Return (X, Y) of the center of cell containing provided text 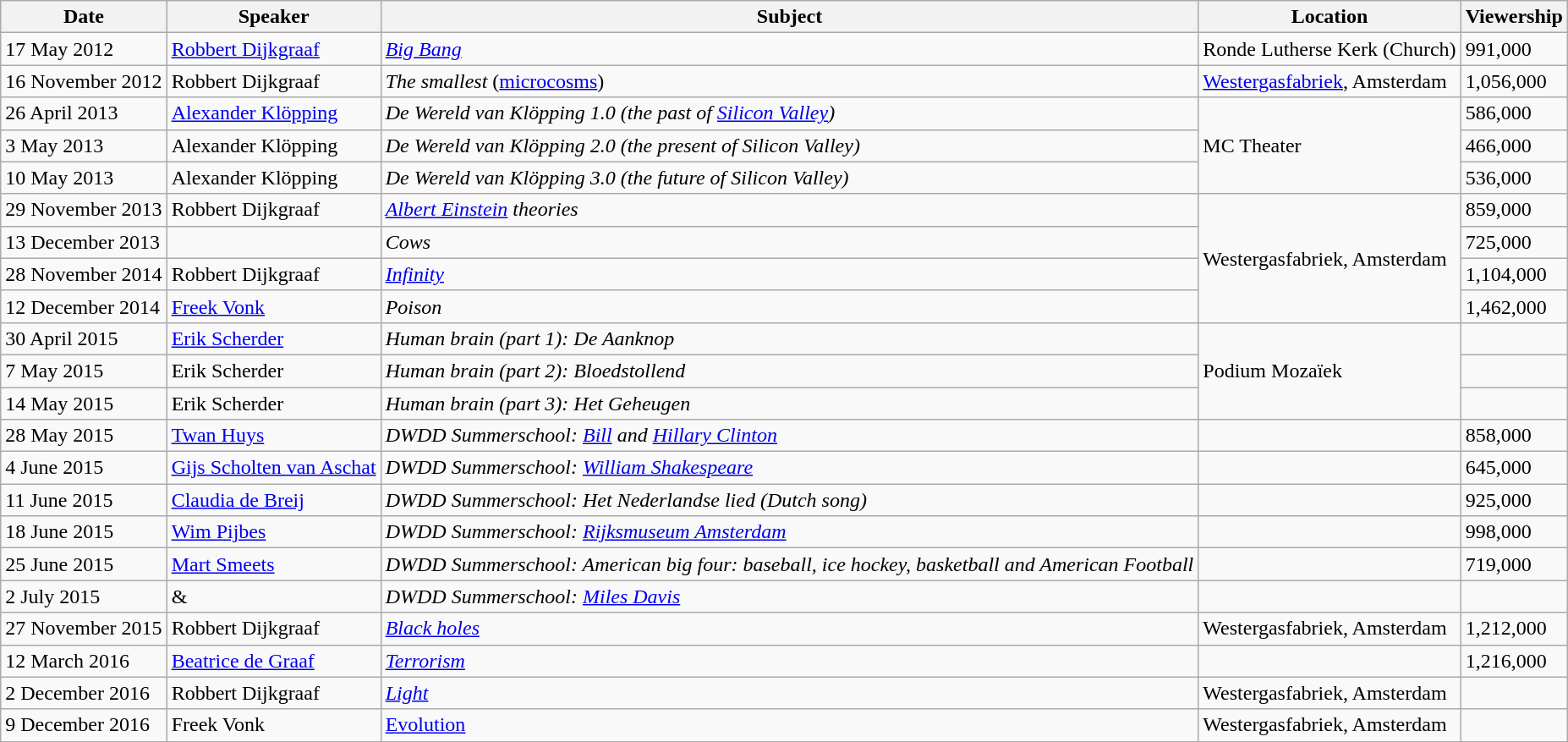
16 November 2012 (84, 81)
645,000 (1514, 468)
9 December 2016 (84, 725)
26 April 2013 (84, 113)
DWDD Summerschool: American big four: baseball, ice hockey, basketball and American Football (790, 564)
Big Bang (790, 49)
Podium Mozaïek (1330, 371)
Evolution (790, 725)
De Wereld van Klöpping 2.0 (the present of Silicon Valley) (790, 146)
725,000 (1514, 242)
1,462,000 (1514, 306)
925,000 (1514, 500)
Wim Pijbes (274, 532)
12 March 2016 (84, 661)
De Wereld van Klöpping 1.0 (the past of Silicon Valley) (790, 113)
719,000 (1514, 564)
Terrorism (790, 661)
Poison (790, 306)
11 June 2015 (84, 500)
Date (84, 17)
DWDD Summerschool: Rijksmuseum Amsterdam (790, 532)
10 May 2013 (84, 178)
The smallest (microcosms) (790, 81)
27 November 2015 (84, 629)
Mart Smeets (274, 564)
7 May 2015 (84, 371)
3 May 2013 (84, 146)
DWDD Summerschool: Miles Davis (790, 596)
Claudia de Breij (274, 500)
25 June 2015 (84, 564)
1,104,000 (1514, 274)
De Wereld van Klöpping 3.0 (the future of Silicon Valley) (790, 178)
Human brain (part 2): Bloedstollend (790, 371)
Twan Huys (274, 436)
Beatrice de Graaf (274, 661)
1,216,000 (1514, 661)
Human brain (part 3): Het Geheugen (790, 404)
1,056,000 (1514, 81)
Human brain (part 1): De Aanknop (790, 338)
Ronde Lutherse Kerk (Church) (1330, 49)
998,000 (1514, 532)
Infinity (790, 274)
Gijs Scholten van Aschat (274, 468)
Light (790, 693)
17 May 2012 (84, 49)
Location (1330, 17)
Black holes (790, 629)
536,000 (1514, 178)
DWDD Summerschool: Bill and Hillary Clinton (790, 436)
Speaker (274, 17)
4 June 2015 (84, 468)
858,000 (1514, 436)
28 November 2014 (84, 274)
2 December 2016 (84, 693)
MC Theater (1330, 146)
586,000 (1514, 113)
1,212,000 (1514, 629)
859,000 (1514, 210)
Viewership (1514, 17)
466,000 (1514, 146)
991,000 (1514, 49)
28 May 2015 (84, 436)
Cows (790, 242)
30 April 2015 (84, 338)
Subject (790, 17)
14 May 2015 (84, 404)
12 December 2014 (84, 306)
& (274, 596)
DWDD Summerschool: William Shakespeare (790, 468)
29 November 2013 (84, 210)
13 December 2013 (84, 242)
18 June 2015 (84, 532)
2 July 2015 (84, 596)
DWDD Summerschool: Het Nederlandse lied (Dutch song) (790, 500)
Albert Einstein theories (790, 210)
